Output the (X, Y) coordinate of the center of the cell containing the given text.  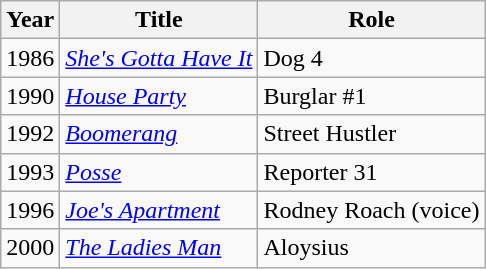
Aloysius (372, 248)
Burglar #1 (372, 96)
Title (159, 20)
She's Gotta Have It (159, 58)
1986 (30, 58)
1993 (30, 172)
The Ladies Man (159, 248)
Reporter 31 (372, 172)
Posse (159, 172)
Joe's Apartment (159, 210)
Role (372, 20)
House Party (159, 96)
1996 (30, 210)
1992 (30, 134)
Year (30, 20)
Rodney Roach (voice) (372, 210)
1990 (30, 96)
Dog 4 (372, 58)
Street Hustler (372, 134)
2000 (30, 248)
Boomerang (159, 134)
